Locate the cell with the specified text and output its [x, y] center coordinate. 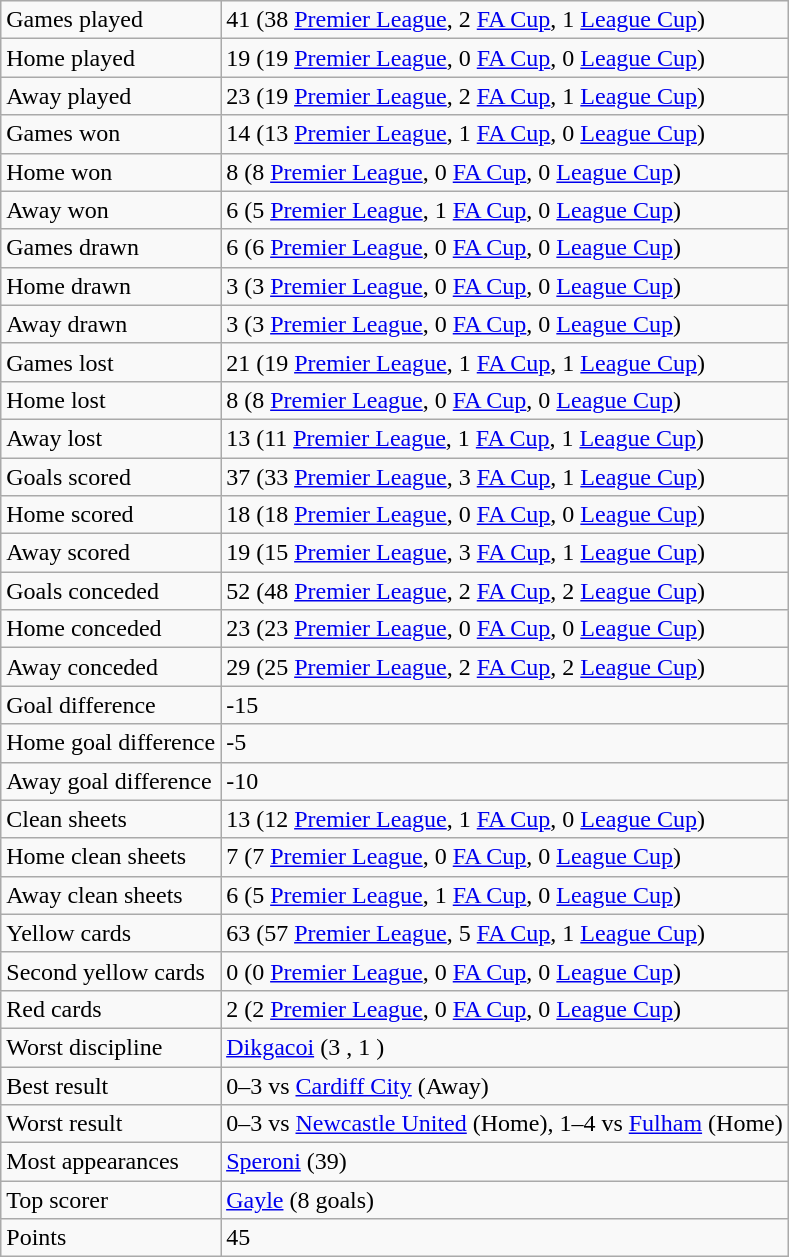
Games won [111, 134]
Points [111, 1238]
41 (38 Premier League, 2 FA Cup, 1 League Cup) [505, 20]
0–3 vs Cardiff City (Away) [505, 1085]
Away scored [111, 553]
18 (18 Premier League, 0 FA Cup, 0 League Cup) [505, 515]
-5 [505, 743]
45 [505, 1238]
2 (2 Premier League, 0 FA Cup, 0 League Cup) [505, 1009]
Gayle (8 goals) [505, 1200]
0 (0 Premier League, 0 FA Cup, 0 League Cup) [505, 971]
Worst result [111, 1124]
Away lost [111, 438]
Games drawn [111, 248]
Games played [111, 20]
-15 [505, 705]
Away drawn [111, 324]
Away goal difference [111, 781]
Home drawn [111, 286]
Home goal difference [111, 743]
19 (15 Premier League, 3 FA Cup, 1 League Cup) [505, 553]
52 (48 Premier League, 2 FA Cup, 2 League Cup) [505, 591]
Most appearances [111, 1162]
14 (13 Premier League, 1 FA Cup, 0 League Cup) [505, 134]
13 (11 Premier League, 1 FA Cup, 1 League Cup) [505, 438]
Home conceded [111, 629]
23 (23 Premier League, 0 FA Cup, 0 League Cup) [505, 629]
Speroni (39) [505, 1162]
Home played [111, 58]
Worst discipline [111, 1047]
Home won [111, 172]
Away clean sheets [111, 895]
6 (6 Premier League, 0 FA Cup, 0 League Cup) [505, 248]
Home scored [111, 515]
19 (19 Premier League, 0 FA Cup, 0 League Cup) [505, 58]
Clean sheets [111, 819]
Home clean sheets [111, 857]
Away played [111, 96]
23 (19 Premier League, 2 FA Cup, 1 League Cup) [505, 96]
13 (12 Premier League, 1 FA Cup, 0 League Cup) [505, 819]
Games lost [111, 362]
37 (33 Premier League, 3 FA Cup, 1 League Cup) [505, 477]
Goals scored [111, 477]
7 (7 Premier League, 0 FA Cup, 0 League Cup) [505, 857]
Red cards [111, 1009]
Second yellow cards [111, 971]
29 (25 Premier League, 2 FA Cup, 2 League Cup) [505, 667]
0–3 vs Newcastle United (Home), 1–4 vs Fulham (Home) [505, 1124]
Yellow cards [111, 933]
Away won [111, 210]
Goals conceded [111, 591]
Away conceded [111, 667]
Dikgacoi (3 , 1 ) [505, 1047]
Top scorer [111, 1200]
21 (19 Premier League, 1 FA Cup, 1 League Cup) [505, 362]
Goal difference [111, 705]
Best result [111, 1085]
63 (57 Premier League, 5 FA Cup, 1 League Cup) [505, 933]
Home lost [111, 400]
-10 [505, 781]
